Identify which cell holds the provided text, then report its [x, y] central coordinate. 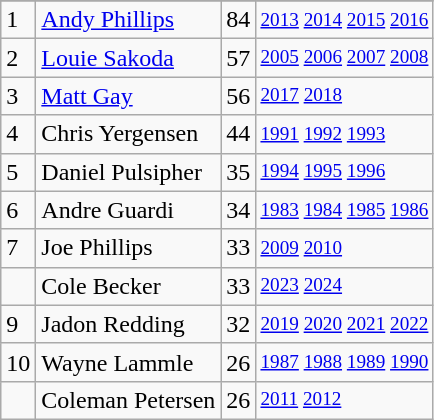
7 [18, 248]
Chris Yergensen [128, 134]
32 [238, 324]
2017 2018 [344, 96]
44 [238, 134]
2013 2014 2015 2016 [344, 20]
3 [18, 96]
1987 1988 1989 1990 [344, 362]
2005 2006 2007 2008 [344, 58]
Louie Sakoda [128, 58]
5 [18, 172]
56 [238, 96]
Daniel Pulsipher [128, 172]
4 [18, 134]
Matt Gay [128, 96]
57 [238, 58]
1 [18, 20]
Coleman Petersen [128, 400]
Jadon Redding [128, 324]
Andy Phillips [128, 20]
10 [18, 362]
2 [18, 58]
Joe Phillips [128, 248]
1983 1984 1985 1986 [344, 210]
6 [18, 210]
Wayne Lammle [128, 362]
1994 1995 1996 [344, 172]
35 [238, 172]
Cole Becker [128, 286]
9 [18, 324]
2011 2012 [344, 400]
Andre Guardi [128, 210]
84 [238, 20]
2023 2024 [344, 286]
34 [238, 210]
2019 2020 2021 2022 [344, 324]
1991 1992 1993 [344, 134]
2009 2010 [344, 248]
